Scan for the cell matching the given text and deliver its [x, y] coordinate at center. 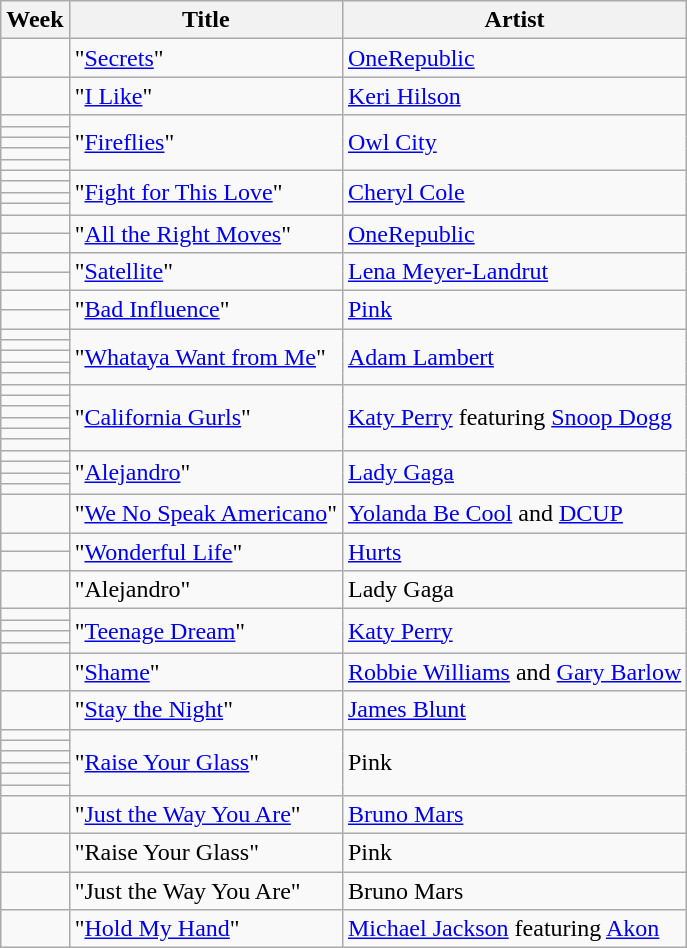
"Whataya Want from Me" [206, 356]
"Hold My Hand" [206, 929]
"All the Right Moves" [206, 233]
"I Like" [206, 96]
Hurts [514, 552]
"Secrets" [206, 58]
"Wonderful Life" [206, 552]
"Bad Influence" [206, 310]
"Teenage Dream" [206, 631]
"Fireflies" [206, 142]
Title [206, 20]
Keri Hilson [514, 96]
"We No Speak Americano" [206, 514]
"Shame" [206, 672]
Yolanda Be Cool and DCUP [514, 514]
Adam Lambert [514, 356]
"Satellite" [206, 272]
Katy Perry featuring Snoop Dogg [514, 417]
"Stay the Night" [206, 710]
Owl City [514, 142]
Cheryl Cole [514, 192]
Lena Meyer-Landrut [514, 272]
Katy Perry [514, 631]
"California Gurls" [206, 417]
Robbie Williams and Gary Barlow [514, 672]
James Blunt [514, 710]
Week [35, 20]
"Fight for This Love" [206, 192]
Artist [514, 20]
Michael Jackson featuring Akon [514, 929]
